From the cell containing the given text, extract its center point as [x, y] coordinate. 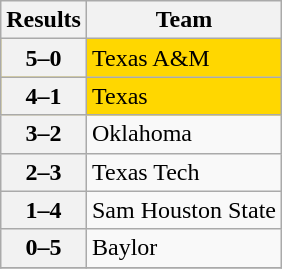
Texas Tech [184, 172]
0–5 [44, 248]
Results [44, 20]
1–4 [44, 210]
2–3 [44, 172]
Sam Houston State [184, 210]
Texas [184, 96]
Oklahoma [184, 134]
5–0 [44, 58]
4–1 [44, 96]
Team [184, 20]
Baylor [184, 248]
Texas A&M [184, 58]
3–2 [44, 134]
